Output the (x, y) coordinate of the center of the cell containing the given text.  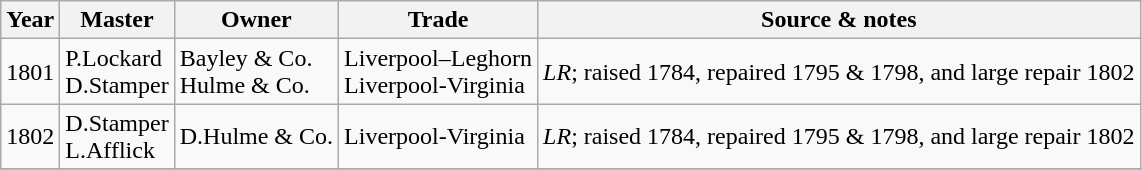
1802 (30, 136)
Source & notes (839, 20)
1801 (30, 72)
D.Hulme & Co. (256, 136)
Bayley & Co.Hulme & Co. (256, 72)
D.StamperL.Afflick (117, 136)
Trade (438, 20)
Master (117, 20)
P.LockardD.Stamper (117, 72)
Liverpool–LeghornLiverpool-Virginia (438, 72)
Owner (256, 20)
Year (30, 20)
Liverpool-Virginia (438, 136)
